Detect which cell encompasses the target text, then output its (x, y) center coordinate. 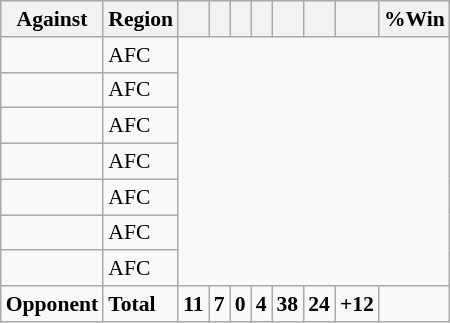
7 (220, 304)
Against (52, 19)
%Win (414, 19)
Region (140, 19)
24 (319, 304)
0 (240, 304)
Opponent (52, 304)
38 (288, 304)
11 (194, 304)
Total (140, 304)
4 (262, 304)
+12 (357, 304)
